Identify which cell holds the provided text, then report its (X, Y) central coordinate. 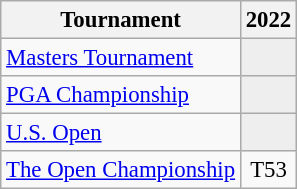
The Open Championship (121, 170)
2022 (268, 20)
Tournament (121, 20)
PGA Championship (121, 95)
T53 (268, 170)
Masters Tournament (121, 58)
U.S. Open (121, 133)
